Pinpoint the cell where the given text exists, returning its [x, y] midpoint coordinate. 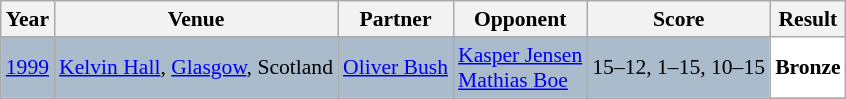
Kelvin Hall, Glasgow, Scotland [196, 68]
Year [28, 19]
Bronze [808, 68]
Kasper Jensen Mathias Boe [520, 68]
Result [808, 19]
15–12, 1–15, 10–15 [678, 68]
1999 [28, 68]
Venue [196, 19]
Oliver Bush [396, 68]
Score [678, 19]
Partner [396, 19]
Opponent [520, 19]
